For the text-containing cell, return its midpoint in (X, Y) coordinate format. 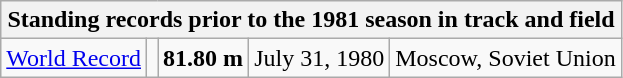
July 31, 1980 (320, 58)
World Record (74, 58)
Standing records prior to the 1981 season in track and field (311, 20)
Moscow, Soviet Union (506, 58)
81.80 m (204, 58)
